Pinpoint the cell where the given text exists, returning its [X, Y] midpoint coordinate. 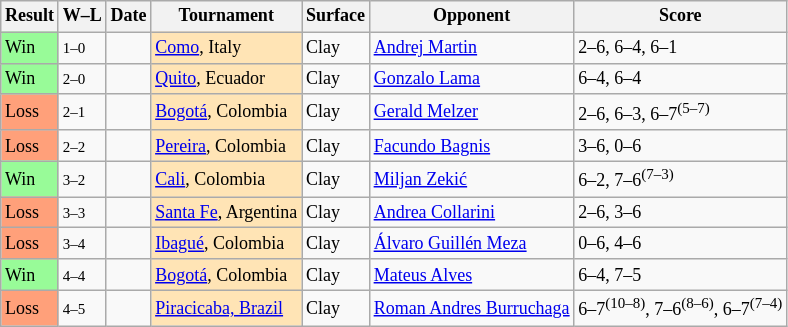
Mateus Alves [472, 274]
4–5 [82, 308]
Date [128, 16]
3–3 [82, 212]
2–6, 6–3, 6–7(5–7) [680, 112]
4–4 [82, 274]
3–6, 0–6 [680, 146]
Miljan Zekić [472, 179]
6–2, 7–6(7–3) [680, 179]
Opponent [472, 16]
Score [680, 16]
Facundo Bagnis [472, 146]
Cali, Colombia [226, 179]
3–4 [82, 244]
2–1 [82, 112]
Andrej Martin [472, 48]
6–7(10–8), 7–6(8–6), 6–7(7–4) [680, 308]
Result [30, 16]
0–6, 4–6 [680, 244]
Piracicaba, Brazil [226, 308]
Pereira, Colombia [226, 146]
6–4, 7–5 [680, 274]
2–6, 3–6 [680, 212]
Como, Italy [226, 48]
Gerald Melzer [472, 112]
Álvaro Guillén Meza [472, 244]
2–2 [82, 146]
Andrea Collarini [472, 212]
1–0 [82, 48]
6–4, 6–4 [680, 78]
Santa Fe, Argentina [226, 212]
Ibagué, Colombia [226, 244]
3–2 [82, 179]
Surface [336, 16]
Gonzalo Lama [472, 78]
2–6, 6–4, 6–1 [680, 48]
W–L [82, 16]
2–0 [82, 78]
Roman Andres Burruchaga [472, 308]
Quito, Ecuador [226, 78]
Tournament [226, 16]
